Capture the cell that displays the provided text and extract its [x, y] central coordinate. 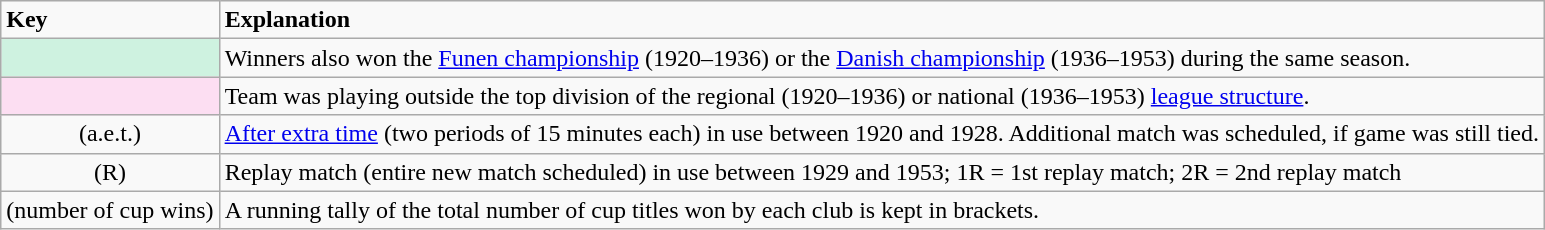
A running tally of the total number of cup titles won by each club is kept in brackets. [882, 210]
(number of cup wins) [110, 210]
Replay match (entire new match scheduled) in use between 1929 and 1953; 1R = 1st replay match; 2R = 2nd replay match [882, 172]
(a.e.t.) [110, 134]
Key [110, 20]
Team was playing outside the top division of the regional (1920–1936) or national (1936–1953) league structure. [882, 96]
(R) [110, 172]
After extra time (two periods of 15 minutes each) in use between 1920 and 1928. Additional match was scheduled, if game was still tied. [882, 134]
Winners also won the Funen championship (1920–1936) or the Danish championship (1936–1953) during the same season. [882, 58]
Explanation [882, 20]
